Determine the (x, y) coordinate at the center of the cell enclosing the given text.  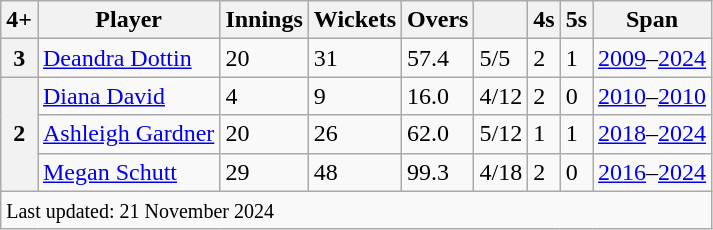
9 (354, 96)
5s (576, 20)
5/12 (501, 134)
Deandra Dottin (129, 58)
62.0 (438, 134)
4+ (20, 20)
4 (264, 96)
Diana David (129, 96)
5/5 (501, 58)
31 (354, 58)
99.3 (438, 172)
16.0 (438, 96)
Overs (438, 20)
Player (129, 20)
57.4 (438, 58)
Wickets (354, 20)
2010–2010 (652, 96)
Last updated: 21 November 2024 (356, 210)
2009–2024 (652, 58)
Megan Schutt (129, 172)
4/18 (501, 172)
2018–2024 (652, 134)
Ashleigh Gardner (129, 134)
48 (354, 172)
4s (544, 20)
29 (264, 172)
Span (652, 20)
3 (20, 58)
4/12 (501, 96)
Innings (264, 20)
26 (354, 134)
2016–2024 (652, 172)
